Identify which cell holds the provided text, then report its [x, y] central coordinate. 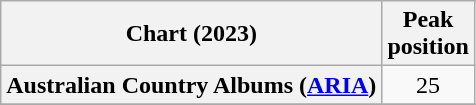
Chart (2023) [192, 34]
25 [428, 85]
Peakposition [428, 34]
Australian Country Albums (ARIA) [192, 85]
